Detect which cell encompasses the target text, then output its (x, y) center coordinate. 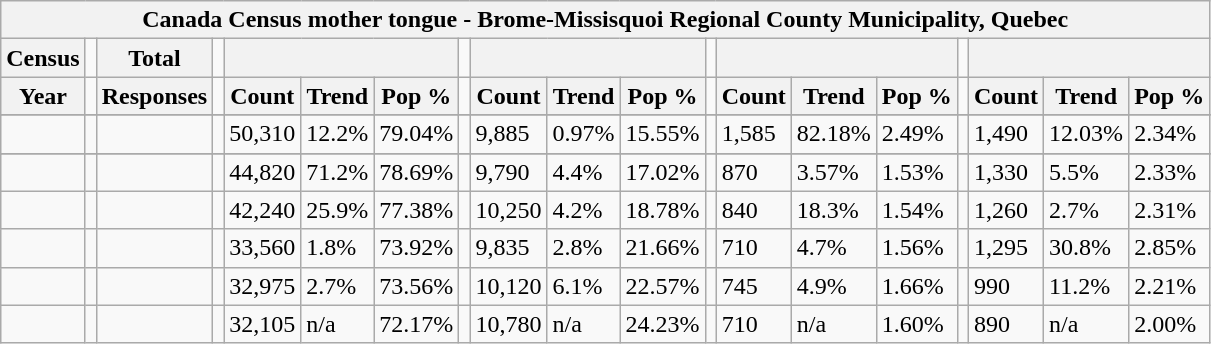
Census (43, 58)
4.2% (584, 210)
2.31% (1170, 210)
72.17% (416, 324)
82.18% (834, 134)
78.69% (416, 172)
3.57% (834, 172)
745 (754, 286)
4.9% (834, 286)
Canada Census mother tongue - Brome-Missisquoi Regional County Municipality, Quebec (606, 20)
17.02% (662, 172)
2.00% (1170, 324)
890 (1006, 324)
44,820 (262, 172)
1.54% (916, 210)
15.55% (662, 134)
2.34% (1170, 134)
32,105 (262, 324)
2.21% (1170, 286)
22.57% (662, 286)
5.5% (1086, 172)
25.9% (338, 210)
79.04% (416, 134)
2.33% (1170, 172)
18.3% (834, 210)
4.4% (584, 172)
1,330 (1006, 172)
840 (754, 210)
9,790 (508, 172)
1.8% (338, 248)
77.38% (416, 210)
32,975 (262, 286)
2.49% (916, 134)
1.53% (916, 172)
1.60% (916, 324)
870 (754, 172)
Responses (154, 96)
10,780 (508, 324)
12.2% (338, 134)
1,490 (1006, 134)
1.66% (916, 286)
73.56% (416, 286)
12.03% (1086, 134)
21.66% (662, 248)
10,250 (508, 210)
18.78% (662, 210)
71.2% (338, 172)
50,310 (262, 134)
1,585 (754, 134)
73.92% (416, 248)
Total (154, 58)
33,560 (262, 248)
24.23% (662, 324)
2.85% (1170, 248)
Year (43, 96)
9,835 (508, 248)
42,240 (262, 210)
2.8% (584, 248)
10,120 (508, 286)
1,295 (1006, 248)
9,885 (508, 134)
4.7% (834, 248)
1.56% (916, 248)
30.8% (1086, 248)
990 (1006, 286)
1,260 (1006, 210)
0.97% (584, 134)
11.2% (1086, 286)
6.1% (584, 286)
